Return the (x, y) coordinate for the center point of the cell that contains the specified text.  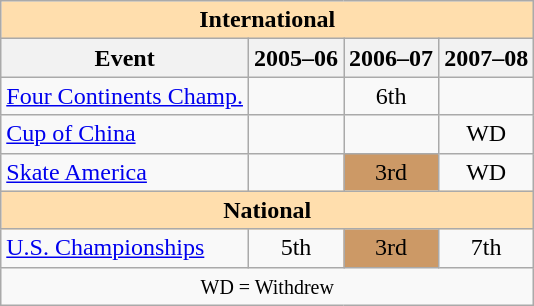
2007–08 (486, 58)
Skate America (125, 172)
National (268, 210)
2006–07 (392, 58)
7th (486, 248)
International (268, 20)
5th (296, 248)
Event (125, 58)
Cup of China (125, 134)
Four Continents Champ. (125, 96)
WD = Withdrew (268, 286)
2005–06 (296, 58)
6th (392, 96)
U.S. Championships (125, 248)
